Pinpoint the cell where the given text exists, returning its (x, y) midpoint coordinate. 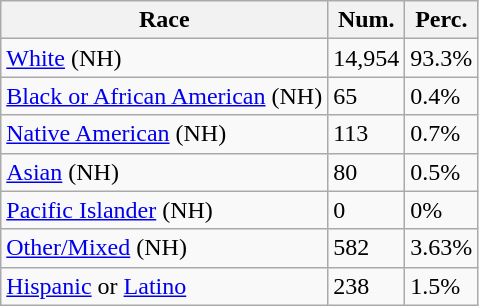
0 (366, 210)
0.7% (442, 134)
Black or African American (NH) (164, 96)
93.3% (442, 58)
80 (366, 172)
238 (366, 286)
3.63% (442, 248)
Race (164, 20)
65 (366, 96)
1.5% (442, 286)
Hispanic or Latino (164, 286)
Native American (NH) (164, 134)
Num. (366, 20)
582 (366, 248)
113 (366, 134)
Asian (NH) (164, 172)
Perc. (442, 20)
Other/Mixed (NH) (164, 248)
14,954 (366, 58)
0% (442, 210)
0.4% (442, 96)
Pacific Islander (NH) (164, 210)
White (NH) (164, 58)
0.5% (442, 172)
